Pinpoint the cell where the given text exists, returning its (x, y) midpoint coordinate. 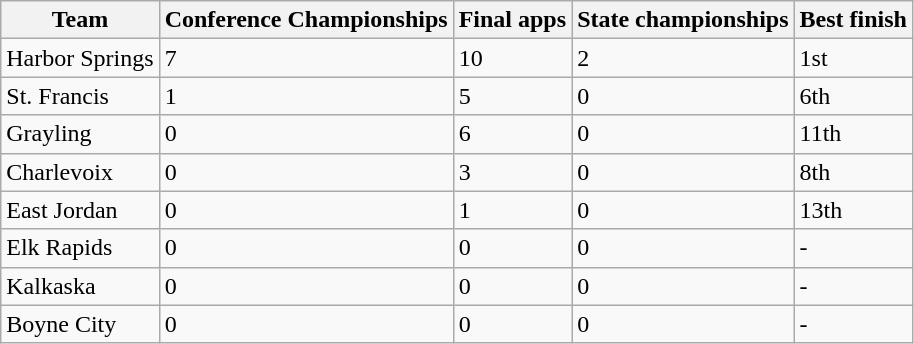
6 (512, 134)
Elk Rapids (80, 248)
11th (853, 134)
3 (512, 172)
1st (853, 58)
Grayling (80, 134)
Team (80, 20)
East Jordan (80, 210)
State championships (683, 20)
Charlevoix (80, 172)
Kalkaska (80, 286)
Boyne City (80, 324)
6th (853, 96)
5 (512, 96)
10 (512, 58)
Conference Championships (306, 20)
Best finish (853, 20)
Harbor Springs (80, 58)
St. Francis (80, 96)
2 (683, 58)
8th (853, 172)
7 (306, 58)
13th (853, 210)
Final apps (512, 20)
